Extract the [X, Y] coordinate from the center of the cell holding the provided text.  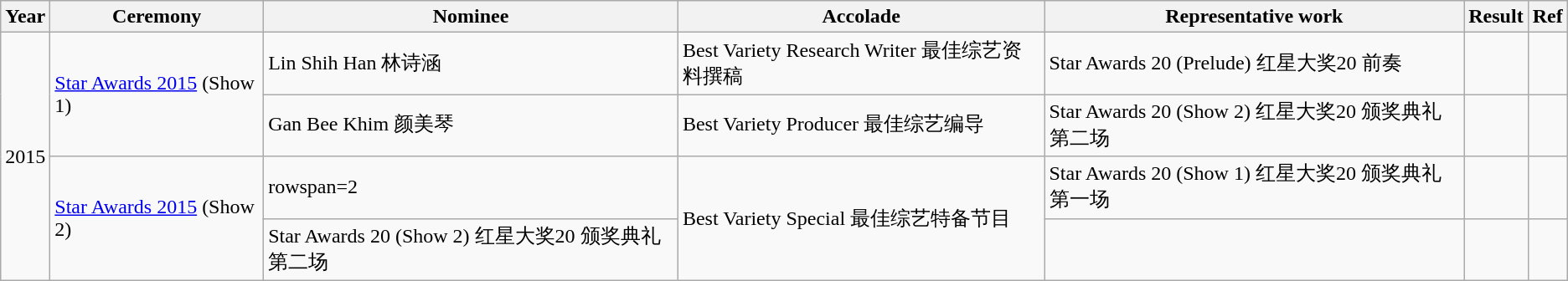
Star Awards 2015 (Show 1) [157, 95]
rowspan=2 [471, 187]
Star Awards 2015 (Show 2) [157, 218]
Best Variety Research Writer 最佳综艺资料撰稿 [861, 64]
Representative work [1255, 17]
2015 [25, 156]
Best Variety Special 最佳综艺特备节目 [861, 218]
Star Awards 20 (Prelude) 红星大奖20 前奏 [1255, 64]
Best Variety Producer 最佳综艺编导 [861, 125]
Lin Shih Han 林诗涵 [471, 64]
Nominee [471, 17]
Gan Bee Khim 颜美琴 [471, 125]
Year [25, 17]
Result [1496, 17]
Accolade [861, 17]
Star Awards 20 (Show 1) 红星大奖20 颁奖典礼第一场 [1255, 187]
Ceremony [157, 17]
Ref [1548, 17]
